Determine the [x, y] coordinate at the center of the cell enclosing the given text.  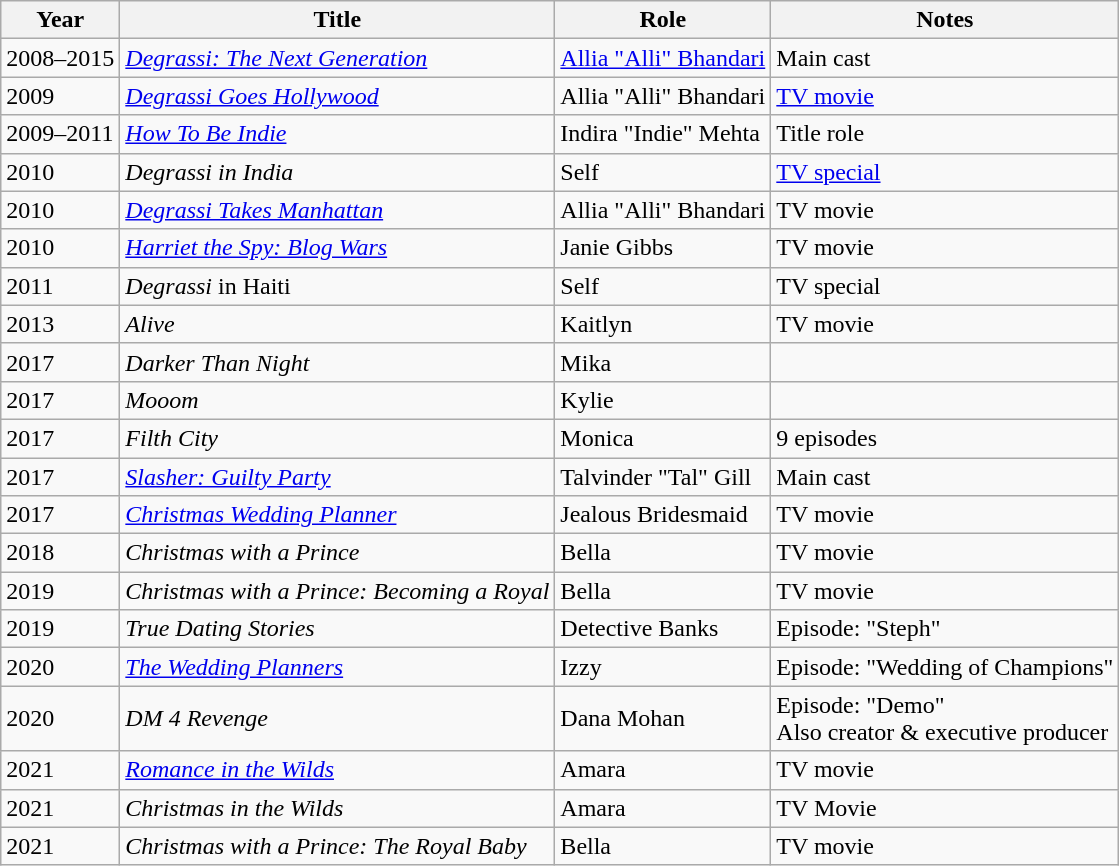
Mika [663, 362]
Kylie [663, 400]
2008–2015 [60, 58]
Christmas Wedding Planner [338, 515]
Episode: "Demo"Also creator & executive producer [945, 718]
Year [60, 20]
The Wedding Planners [338, 667]
Harriet the Spy: Blog Wars [338, 248]
Christmas in the Wilds [338, 808]
Degrassi in Haiti [338, 286]
Notes [945, 20]
Alive [338, 324]
Degrassi Takes Manhattan [338, 210]
Christmas with a Prince: Becoming a Royal [338, 591]
Romance in the Wilds [338, 770]
2009 [60, 96]
Mooom [338, 400]
Title role [945, 134]
2011 [60, 286]
True Dating Stories [338, 629]
Role [663, 20]
2009–2011 [60, 134]
DM 4 Revenge [338, 718]
Degrassi: The Next Generation [338, 58]
Title [338, 20]
TV Movie [945, 808]
Christmas with a Prince: The Royal Baby [338, 846]
2013 [60, 324]
Kaitlyn [663, 324]
How To Be Indie [338, 134]
Degrassi in India [338, 172]
Christmas with a Prince [338, 553]
Episode: "Steph" [945, 629]
Episode: "Wedding of Champions" [945, 667]
Monica [663, 438]
Janie Gibbs [663, 248]
Darker Than Night [338, 362]
Degrassi Goes Hollywood [338, 96]
Detective Banks [663, 629]
Izzy [663, 667]
Jealous Bridesmaid [663, 515]
2018 [60, 553]
Slasher: Guilty Party [338, 477]
Talvinder "Tal" Gill [663, 477]
9 episodes [945, 438]
Indira "Indie" Mehta [663, 134]
Filth City [338, 438]
Dana Mohan [663, 718]
